Locate the cell with the specified text and output its [X, Y] center coordinate. 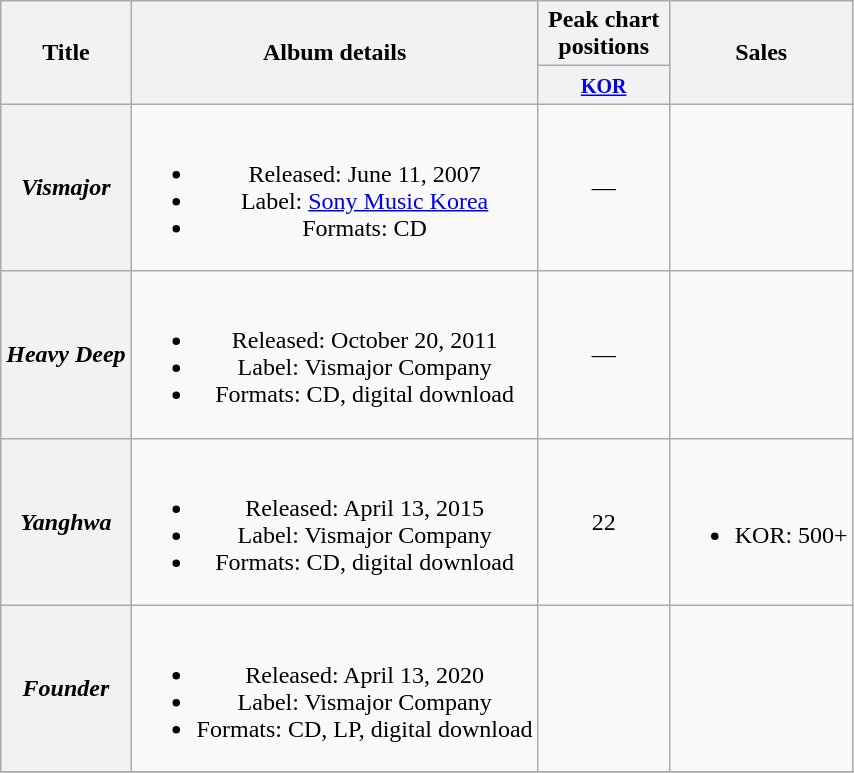
Peak chart positions [604, 34]
Album details [334, 52]
Sales [761, 52]
Title [66, 52]
Released: June 11, 2007Label: Sony Music KoreaFormats: CD [334, 188]
22 [604, 522]
KOR [604, 85]
Yanghwa [66, 522]
Heavy Deep [66, 354]
Released: April 13, 2015Label: Vismajor CompanyFormats: CD, digital download [334, 522]
Released: April 13, 2020Label: Vismajor CompanyFormats: CD, LP, digital download [334, 688]
Vismajor [66, 188]
KOR: 500+ [761, 522]
Released: October 20, 2011Label: Vismajor CompanyFormats: CD, digital download [334, 354]
Founder [66, 688]
